For the text-containing cell, return its midpoint in (x, y) coordinate format. 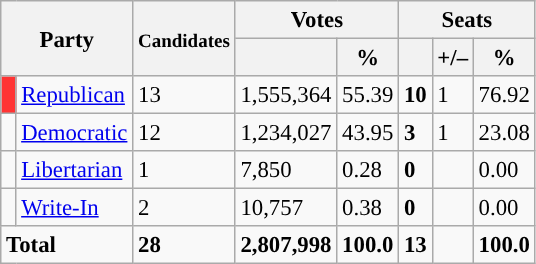
3 (416, 133)
Party (67, 38)
76.92 (504, 95)
Write-In (74, 208)
2,807,998 (286, 245)
0.28 (368, 170)
43.95 (368, 133)
Seats (468, 20)
Republican (74, 95)
+/– (452, 58)
12 (184, 133)
10,757 (286, 208)
55.39 (368, 95)
1,234,027 (286, 133)
Total (67, 245)
Democratic (74, 133)
1,555,364 (286, 95)
2 (184, 208)
Candidates (184, 38)
7,850 (286, 170)
23.08 (504, 133)
10 (416, 95)
Votes (317, 20)
28 (184, 245)
0.38 (368, 208)
Libertarian (74, 170)
